Provide the (x, y) coordinate of the cell's center where the given text is located.  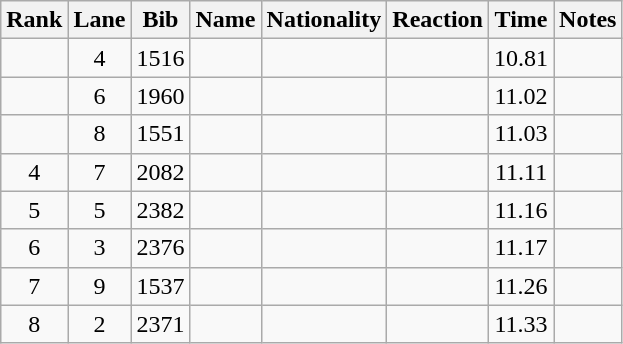
Notes (588, 20)
Nationality (324, 20)
11.11 (520, 172)
2376 (160, 248)
11.17 (520, 248)
11.02 (520, 96)
Bib (160, 20)
1537 (160, 286)
9 (100, 286)
Reaction (438, 20)
Name (226, 20)
1516 (160, 58)
2371 (160, 324)
11.33 (520, 324)
3 (100, 248)
1551 (160, 134)
10.81 (520, 58)
11.26 (520, 286)
Time (520, 20)
Rank (34, 20)
2382 (160, 210)
2 (100, 324)
1960 (160, 96)
11.03 (520, 134)
11.16 (520, 210)
2082 (160, 172)
Lane (100, 20)
